Scan for the cell matching the given text and deliver its [x, y] coordinate at center. 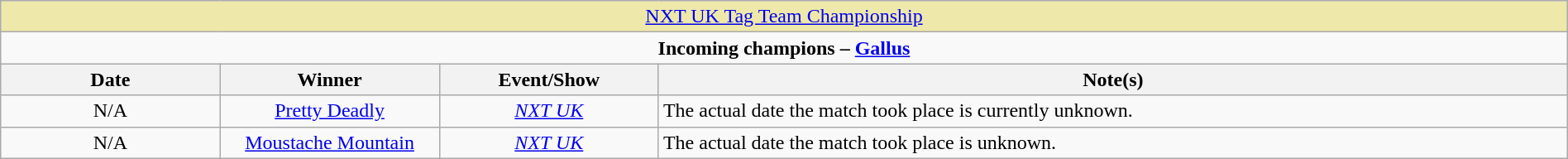
The actual date the match took place is currently unknown. [1113, 111]
Moustache Mountain [329, 142]
The actual date the match took place is unknown. [1113, 142]
Pretty Deadly [329, 111]
Event/Show [549, 79]
Date [111, 79]
NXT UK Tag Team Championship [784, 17]
Winner [329, 79]
Note(s) [1113, 79]
Incoming champions – Gallus [784, 48]
